Pinpoint the cell where the given text exists, returning its (X, Y) midpoint coordinate. 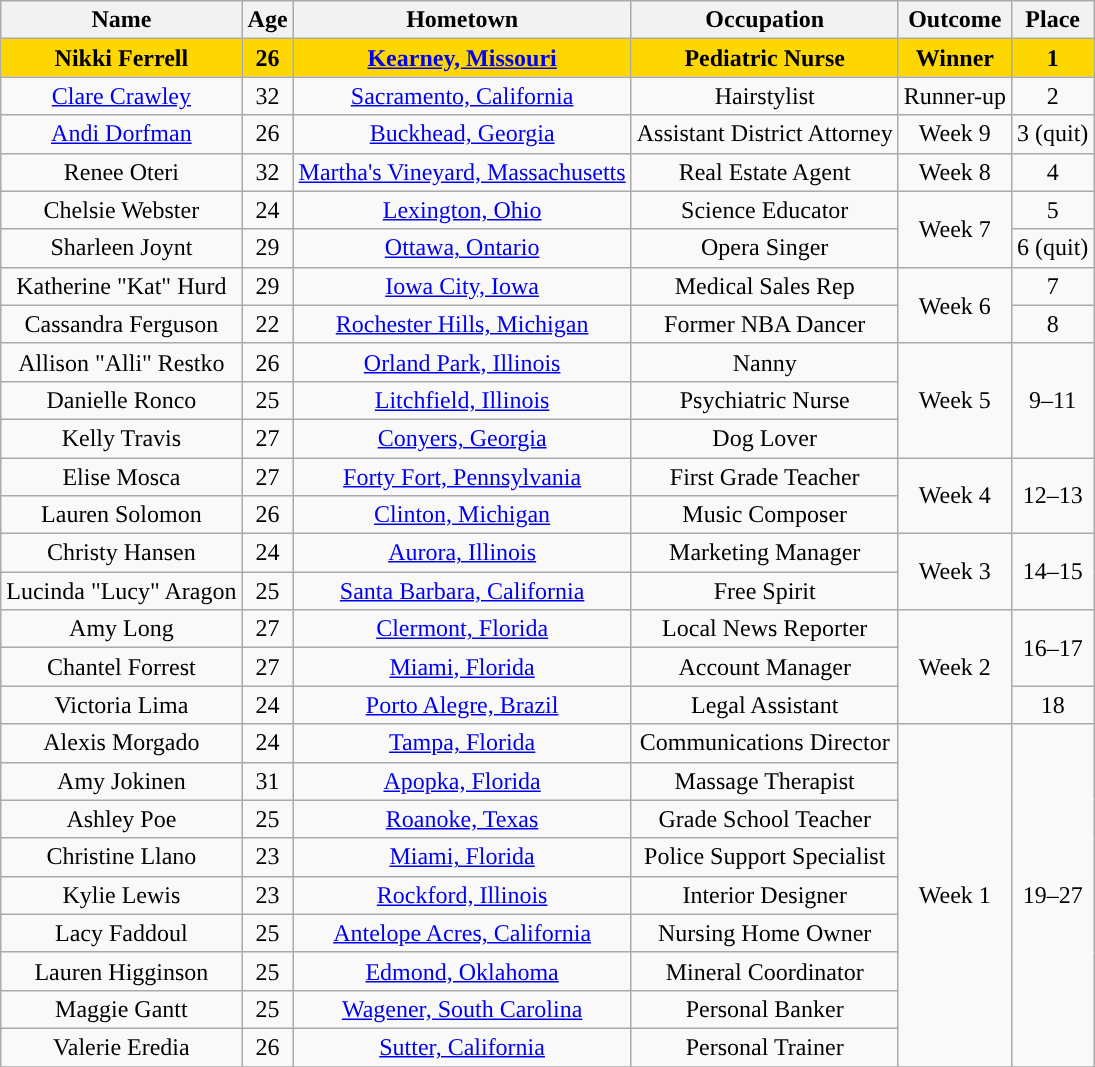
Marketing Manager (764, 553)
Clare Crawley (122, 96)
Kearney, Missouri (462, 58)
Week 7 (954, 229)
Amy Long (122, 629)
Danielle Ronco (122, 400)
Pediatric Nurse (764, 58)
Tampa, Florida (462, 743)
Andi Dorfman (122, 134)
Assistant District Attorney (764, 134)
Valerie Eredia (122, 1047)
Christine Llano (122, 857)
Orland Park, Illinois (462, 362)
Christy Hansen (122, 553)
Forty Fort, Pennsylvania (462, 477)
Aurora, Illinois (462, 553)
Grade School Teacher (764, 819)
5 (1052, 210)
16–17 (1052, 648)
Amy Jokinen (122, 781)
Litchfield, Illinois (462, 400)
Week 4 (954, 496)
Science Educator (764, 210)
18 (1052, 705)
Week 8 (954, 172)
1 (1052, 58)
Conyers, Georgia (462, 438)
Victoria Lima (122, 705)
Nikki Ferrell (122, 58)
Ottawa, Ontario (462, 248)
Music Composer (764, 515)
Winner (954, 58)
Week 3 (954, 572)
Week 1 (954, 896)
3 (quit) (1052, 134)
First Grade Teacher (764, 477)
Buckhead, Georgia (462, 134)
Week 5 (954, 400)
Renee Oteri (122, 172)
Personal Trainer (764, 1047)
Sutter, California (462, 1047)
8 (1052, 324)
Antelope Acres, California (462, 933)
Alexis Morgado (122, 743)
Police Support Specialist (764, 857)
Katherine "Kat" Hurd (122, 286)
Local News Reporter (764, 629)
Elise Mosca (122, 477)
9–11 (1052, 400)
Kelly Travis (122, 438)
Lucinda "Lucy" Aragon (122, 591)
Kylie Lewis (122, 895)
Communications Director (764, 743)
Nanny (764, 362)
19–27 (1052, 896)
Lacy Faddoul (122, 933)
Massage Therapist (764, 781)
4 (1052, 172)
Legal Assistant (764, 705)
Occupation (764, 20)
Age (268, 20)
Sacramento, California (462, 96)
Martha's Vineyard, Massachusetts (462, 172)
Opera Singer (764, 248)
Psychiatric Nurse (764, 400)
Clinton, Michigan (462, 515)
Lauren Higginson (122, 971)
22 (268, 324)
Mineral Coordinator (764, 971)
Clermont, Florida (462, 629)
Former NBA Dancer (764, 324)
Edmond, Oklahoma (462, 971)
Medical Sales Rep (764, 286)
Santa Barbara, California (462, 591)
Week 2 (954, 667)
Cassandra Ferguson (122, 324)
Roanoke, Texas (462, 819)
Personal Banker (764, 1009)
Iowa City, Iowa (462, 286)
Dog Lover (764, 438)
Wagener, South Carolina (462, 1009)
Interior Designer (764, 895)
Rockford, Illinois (462, 895)
Chelsie Webster (122, 210)
Lexington, Ohio (462, 210)
Runner-up (954, 96)
Chantel Forrest (122, 667)
Allison "Alli" Restko (122, 362)
2 (1052, 96)
Name (122, 20)
Account Manager (764, 667)
6 (quit) (1052, 248)
Apopka, Florida (462, 781)
Outcome (954, 20)
14–15 (1052, 572)
Nursing Home Owner (764, 933)
Sharleen Joynt (122, 248)
Rochester Hills, Michigan (462, 324)
Week 9 (954, 134)
Week 6 (954, 305)
Place (1052, 20)
Hairstylist (764, 96)
7 (1052, 286)
31 (268, 781)
12–13 (1052, 496)
Maggie Gantt (122, 1009)
Porto Alegre, Brazil (462, 705)
Real Estate Agent (764, 172)
Lauren Solomon (122, 515)
Hometown (462, 20)
Free Spirit (764, 591)
Ashley Poe (122, 819)
